Return the [X, Y] coordinate for the center point of the cell that contains the specified text.  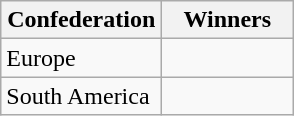
Winners [228, 20]
South America [82, 96]
Europe [82, 58]
Confederation [82, 20]
